Determine the (X, Y) coordinate at the center of the cell enclosing the given text.  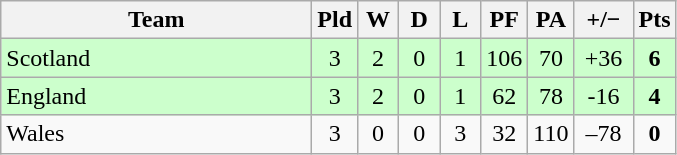
4 (654, 96)
–78 (604, 134)
England (156, 96)
106 (504, 58)
PA (551, 20)
L (460, 20)
Pts (654, 20)
Team (156, 20)
+/− (604, 20)
Scotland (156, 58)
W (378, 20)
PF (504, 20)
Wales (156, 134)
62 (504, 96)
+36 (604, 58)
D (420, 20)
6 (654, 58)
78 (551, 96)
70 (551, 58)
32 (504, 134)
-16 (604, 96)
Pld (335, 20)
110 (551, 134)
